Pinpoint the cell where the given text exists, returning its (x, y) midpoint coordinate. 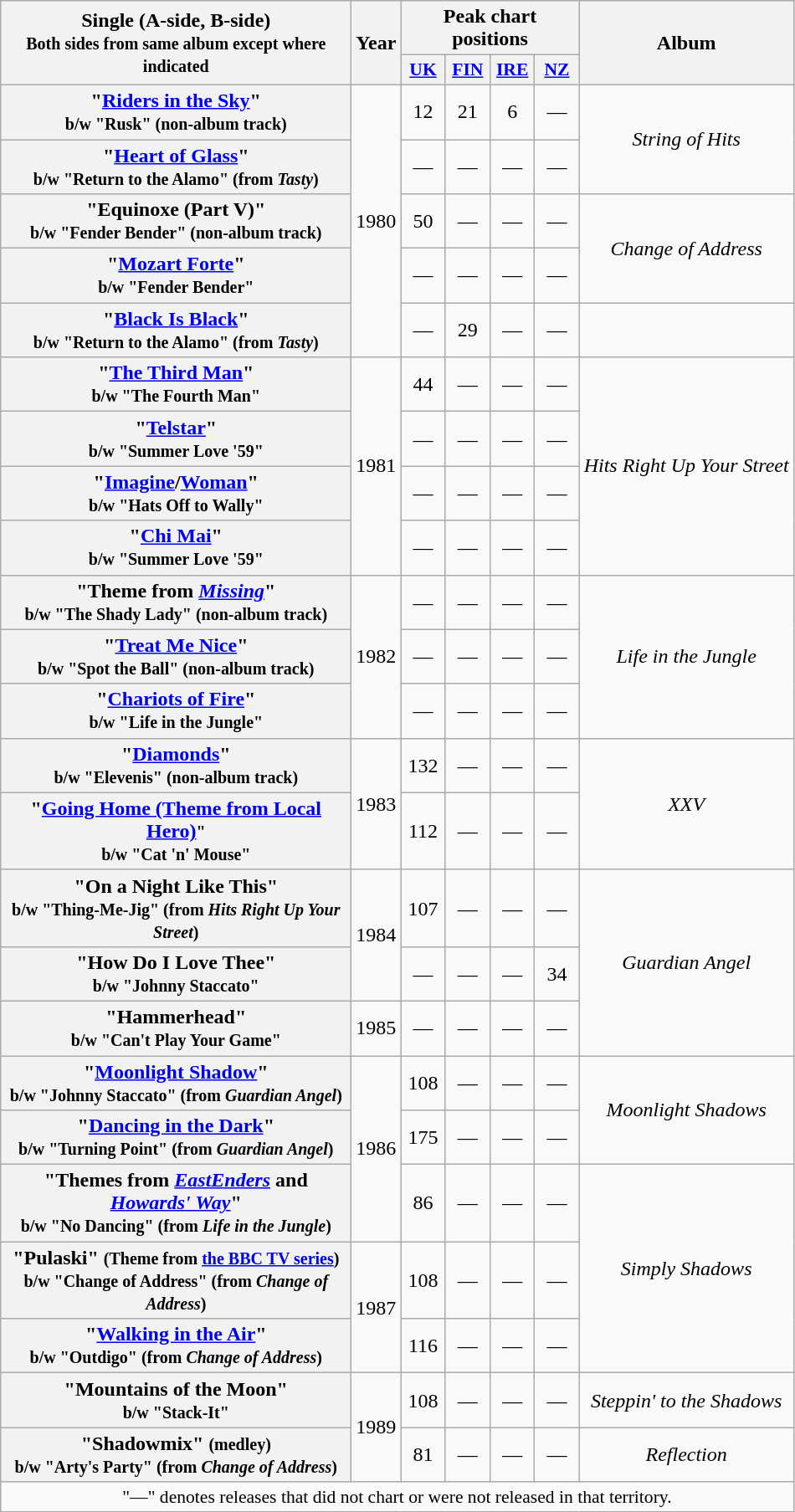
86 (423, 1203)
21 (467, 112)
IRE (512, 70)
1983 (377, 803)
"How Do I Love Thee" b/w "Johnny Staccato" (176, 974)
"Theme from Missing"b/w "The Shady Lady" (non-album track) (176, 602)
116 (423, 1345)
Change of Address (686, 249)
"Chariots of Fire" b/w "Life in the Jungle" (176, 711)
12 (423, 112)
34 (557, 974)
Reflection (686, 1454)
Steppin' to the Shadows (686, 1401)
1981 (377, 466)
"Hammerhead" b/w "Can't Play Your Game" (176, 1028)
"Chi Mai" b/w "Summer Love '59" (176, 547)
1986 (377, 1149)
Moonlight Shadows (686, 1110)
"Black Is Black" b/w "Return to the Alamo" (from Tasty) (176, 330)
175 (423, 1138)
"On a Night Like This"b/w "Thing-Me-Jig" (from Hits Right Up Your Street) (176, 908)
1989 (377, 1427)
"The Third Man"b/w "The Fourth Man" (176, 385)
50 (423, 221)
1985 (377, 1028)
XXV (686, 803)
1982 (377, 656)
NZ (557, 70)
"Diamonds"b/w "Elevenis" (non-album track) (176, 765)
Year (377, 44)
6 (512, 112)
"Mountains of the Moon"b/w "Stack-It" (176, 1401)
44 (423, 385)
"Telstar"b/w "Summer Love '59" (176, 438)
"—" denotes releases that did not chart or were not released in that territory. (397, 1497)
"Going Home (Theme from Local Hero)"b/w "Cat 'n' Mouse" (176, 831)
132 (423, 765)
Simply Shadows (686, 1269)
"Pulaski" (Theme from the BBC TV series)b/w "Change of Address" (from Change of Address) (176, 1280)
"Shadowmix" (medley)b/w "Arty's Party" (from Change of Address) (176, 1454)
Life in the Jungle (686, 656)
Peak chart positions (490, 28)
"Themes from EastEnders and Howards' Way"b/w "No Dancing" (from Life in the Jungle) (176, 1203)
1987 (377, 1307)
"Treat Me Nice"b/w "Spot the Ball" (non-album track) (176, 656)
"Imagine/Woman"b/w "Hats Off to Wally" (176, 494)
1980 (377, 221)
"Dancing in the Dark"b/w "Turning Point" (from Guardian Angel) (176, 1138)
"Walking in the Air"b/w "Outdigo" (from Change of Address) (176, 1345)
1984 (377, 935)
"Moonlight Shadow"b/w "Johnny Staccato" (from Guardian Angel) (176, 1083)
Guardian Angel (686, 962)
Hits Right Up Your Street (686, 466)
81 (423, 1454)
Album (686, 44)
107 (423, 908)
"Riders in the Sky"b/w "Rusk" (non-album track) (176, 112)
"Heart of Glass"b/w "Return to the Alamo" (from Tasty) (176, 166)
29 (467, 330)
UK (423, 70)
112 (423, 831)
FIN (467, 70)
"Mozart Forte"b/w "Fender Bender" (176, 276)
String of Hits (686, 139)
"Equinoxe (Part V)"b/w "Fender Bender" (non-album track) (176, 221)
Single (A-side, B-side)Both sides from same album except where indicated (176, 44)
